Locate the cell with the specified text and output its [x, y] center coordinate. 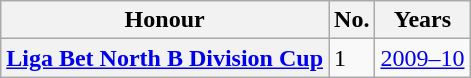
1 [352, 58]
No. [352, 20]
Honour [165, 20]
Years [422, 20]
2009–10 [422, 58]
Liga Bet North B Division Cup [165, 58]
